Return the (X, Y) coordinate for the center point of the cell that contains the specified text.  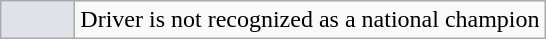
Driver is not recognized as a national champion (310, 20)
